Locate the cell with the specified text and output its [X, Y] center coordinate. 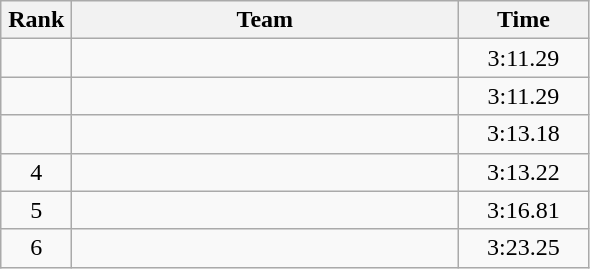
3:23.25 [524, 248]
4 [36, 172]
5 [36, 210]
Rank [36, 20]
3:16.81 [524, 210]
3:13.22 [524, 172]
Team [265, 20]
Time [524, 20]
6 [36, 248]
3:13.18 [524, 134]
